Scan for the cell matching the given text and deliver its [X, Y] coordinate at center. 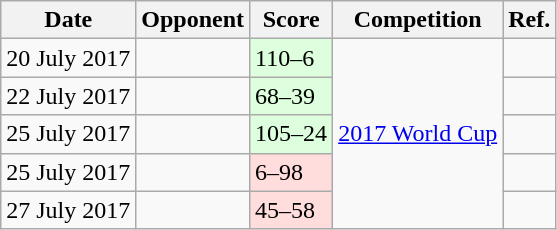
2017 World Cup [418, 134]
22 July 2017 [68, 96]
105–24 [292, 134]
20 July 2017 [68, 58]
Ref. [530, 20]
Date [68, 20]
Opponent [193, 20]
Score [292, 20]
45–58 [292, 210]
110–6 [292, 58]
68–39 [292, 96]
Competition [418, 20]
27 July 2017 [68, 210]
6–98 [292, 172]
